Identify which cell holds the provided text, then report its (X, Y) central coordinate. 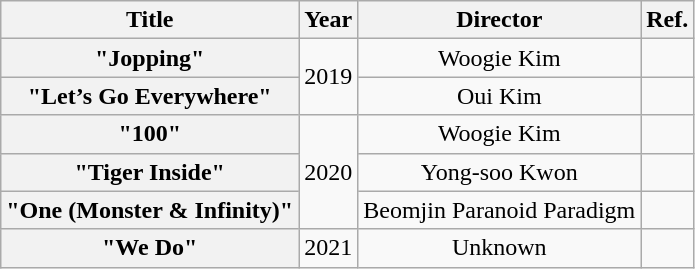
Unknown (500, 248)
2020 (328, 172)
Director (500, 20)
"Let’s Go Everywhere" (150, 96)
Beomjin Paranoid Paradigm (500, 210)
"100" (150, 134)
"Tiger Inside" (150, 172)
"We Do" (150, 248)
2019 (328, 77)
Yong-soo Kwon (500, 172)
Ref. (668, 20)
"Jopping" (150, 58)
2021 (328, 248)
Title (150, 20)
"One (Monster & Infinity)" (150, 210)
Year (328, 20)
Oui Kim (500, 96)
